Search for the cell housing the specified text and yield its (x, y) center coordinate. 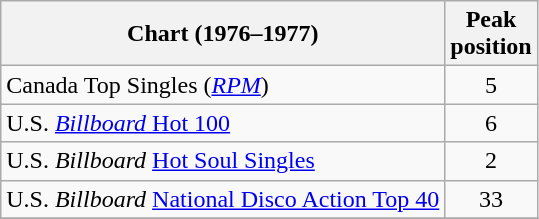
Chart (1976–1977) (223, 34)
U.S. Billboard National Disco Action Top 40 (223, 199)
33 (491, 199)
6 (491, 123)
U.S. Billboard Hot 100 (223, 123)
2 (491, 161)
U.S. Billboard Hot Soul Singles (223, 161)
5 (491, 85)
Canada Top Singles (RPM) (223, 85)
Peakposition (491, 34)
